Locate the cell with the specified text and output its (X, Y) center coordinate. 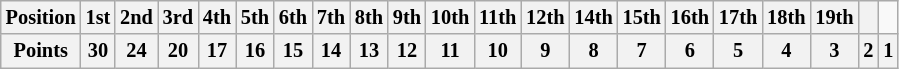
10th (450, 17)
8 (593, 51)
13 (369, 51)
3 (834, 51)
18th (786, 17)
19th (834, 17)
2 (869, 51)
16 (255, 51)
14 (331, 51)
15th (642, 17)
11th (498, 17)
24 (136, 51)
20 (178, 51)
10 (498, 51)
3rd (178, 17)
9th (407, 17)
16th (690, 17)
9 (545, 51)
6th (293, 17)
5 (738, 51)
7 (642, 51)
1st (98, 17)
17th (738, 17)
11 (450, 51)
4 (786, 51)
Position (41, 17)
5th (255, 17)
17 (217, 51)
8th (369, 17)
15 (293, 51)
4th (217, 17)
14th (593, 17)
6 (690, 51)
1 (888, 51)
7th (331, 17)
30 (98, 51)
Points (41, 51)
2nd (136, 17)
12th (545, 17)
12 (407, 51)
